Locate the cell with the specified text and output its [x, y] center coordinate. 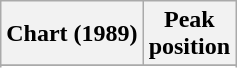
Chart (1989) [72, 34]
Peakposition [189, 34]
